Find where the given text appears and provide that cell's center as [x, y] coordinate. 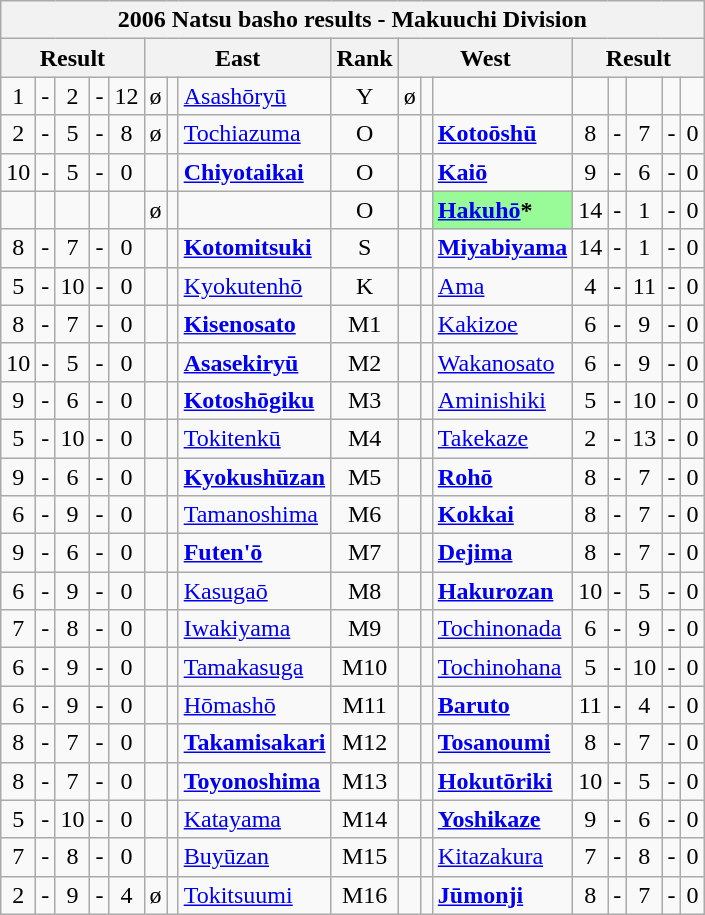
Hakurozan [502, 591]
M8 [364, 591]
Hōmashō [254, 705]
Kakizoe [502, 324]
Asasekiryū [254, 362]
Rohō [502, 477]
Kotoshōgiku [254, 400]
Y [364, 96]
Ama [502, 286]
Chiyotaikai [254, 172]
Kasugaō [254, 591]
Buyūzan [254, 857]
Jūmonji [502, 895]
Tokitenkū [254, 438]
S [364, 248]
Tochinonada [502, 629]
Tochiazuma [254, 134]
Tamakasuga [254, 667]
M7 [364, 553]
Kotoōshū [502, 134]
M10 [364, 667]
M9 [364, 629]
Tosanoumi [502, 743]
Kitazakura [502, 857]
Hakuhō* [502, 210]
Tochinohana [502, 667]
K [364, 286]
Asashōryū [254, 96]
13 [644, 438]
2006 Natsu basho results - Makuuchi Division [352, 20]
Futen'ō [254, 553]
Tokitsuumi [254, 895]
Wakanosato [502, 362]
Kyokutenhō [254, 286]
Takekaze [502, 438]
M5 [364, 477]
Kaiō [502, 172]
M2 [364, 362]
West [486, 58]
M1 [364, 324]
Kisenosato [254, 324]
Rank [364, 58]
Dejima [502, 553]
Tamanoshima [254, 515]
M14 [364, 819]
M13 [364, 781]
Katayama [254, 819]
M15 [364, 857]
Miyabiyama [502, 248]
Baruto [502, 705]
Toyonoshima [254, 781]
East [238, 58]
Hokutōriki [502, 781]
12 [126, 96]
Kokkai [502, 515]
Aminishiki [502, 400]
Iwakiyama [254, 629]
M12 [364, 743]
M6 [364, 515]
Kyokushūzan [254, 477]
M3 [364, 400]
Takamisakari [254, 743]
M4 [364, 438]
M16 [364, 895]
Kotomitsuki [254, 248]
M11 [364, 705]
Yoshikaze [502, 819]
